Locate the cell with the specified text and output its [X, Y] center coordinate. 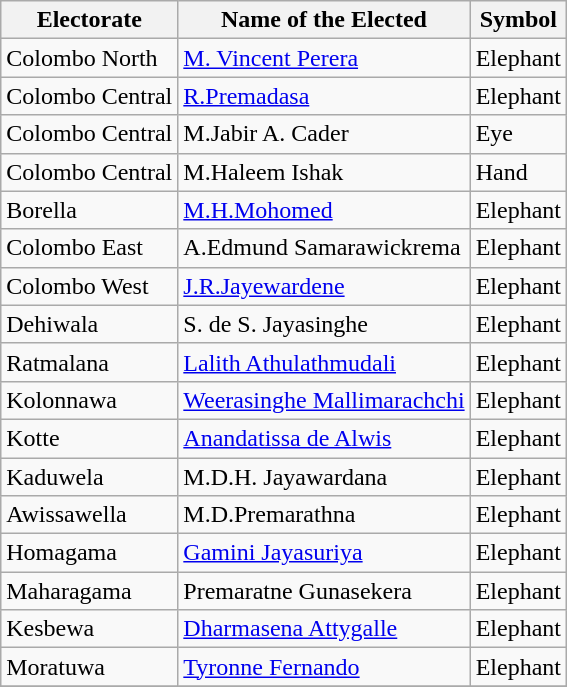
Premaratne Gunasekera [324, 591]
S. de S. Jayasinghe [324, 324]
Kesbewa [90, 629]
Maharagama [90, 591]
Eye [518, 134]
J.R.Jayewardene [324, 286]
Colombo North [90, 58]
R.Premadasa [324, 96]
Electorate [90, 20]
Name of the Elected [324, 20]
Kaduwela [90, 477]
M.Jabir A. Cader [324, 134]
Awissawella [90, 515]
Ratmalana [90, 362]
Lalith Athulathmudali [324, 362]
Colombo East [90, 248]
Hand [518, 172]
Weerasinghe Mallimarachchi [324, 400]
M. Vincent Perera [324, 58]
Dehiwala [90, 324]
M.D.Premarathna [324, 515]
A.Edmund Samarawickrema [324, 248]
Anandatissa de Alwis [324, 438]
M.D.H. Jayawardana [324, 477]
Kotte [90, 438]
Kolonnawa [90, 400]
Borella [90, 210]
Moratuwa [90, 667]
M.H.Mohomed [324, 210]
Homagama [90, 553]
Colombo West [90, 286]
Gamini Jayasuriya [324, 553]
Tyronne Fernando [324, 667]
Dharmasena Attygalle [324, 629]
M.Haleem Ishak [324, 172]
Symbol [518, 20]
